Identify which cell holds the provided text, then report its [X, Y] central coordinate. 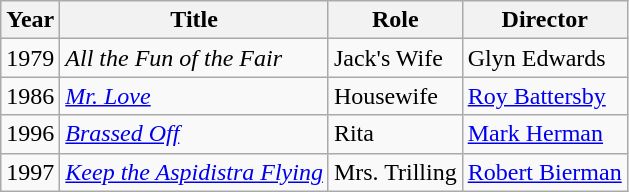
All the Fun of the Fair [194, 58]
Mark Herman [544, 134]
Mr. Love [194, 96]
Keep the Aspidistra Flying [194, 172]
1986 [30, 96]
Brassed Off [194, 134]
Rita [395, 134]
1997 [30, 172]
1996 [30, 134]
Glyn Edwards [544, 58]
1979 [30, 58]
Director [544, 20]
Role [395, 20]
Robert Bierman [544, 172]
Jack's Wife [395, 58]
Year [30, 20]
Roy Battersby [544, 96]
Title [194, 20]
Mrs. Trilling [395, 172]
Housewife [395, 96]
